Locate the cell with the specified text and output its [X, Y] center coordinate. 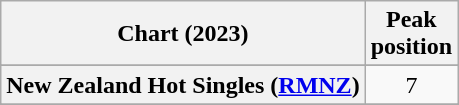
Peakposition [411, 34]
7 [411, 85]
Chart (2023) [183, 34]
New Zealand Hot Singles (RMNZ) [183, 85]
